Extract the (X, Y) coordinate from the center of the cell holding the provided text.  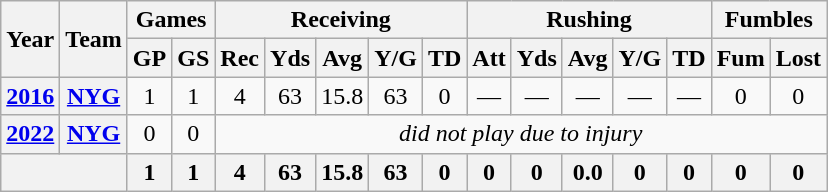
Rushing (589, 20)
Fum (740, 58)
Games (170, 20)
2016 (30, 96)
Fumbles (768, 20)
0.0 (588, 172)
GP (149, 58)
Rec (240, 58)
Year (30, 39)
2022 (30, 134)
did not play due to injury (521, 134)
Team (94, 39)
Receiving (341, 20)
Att (489, 58)
GS (194, 58)
Lost (798, 58)
